Determine the (X, Y) coordinate at the center of the cell enclosing the given text.  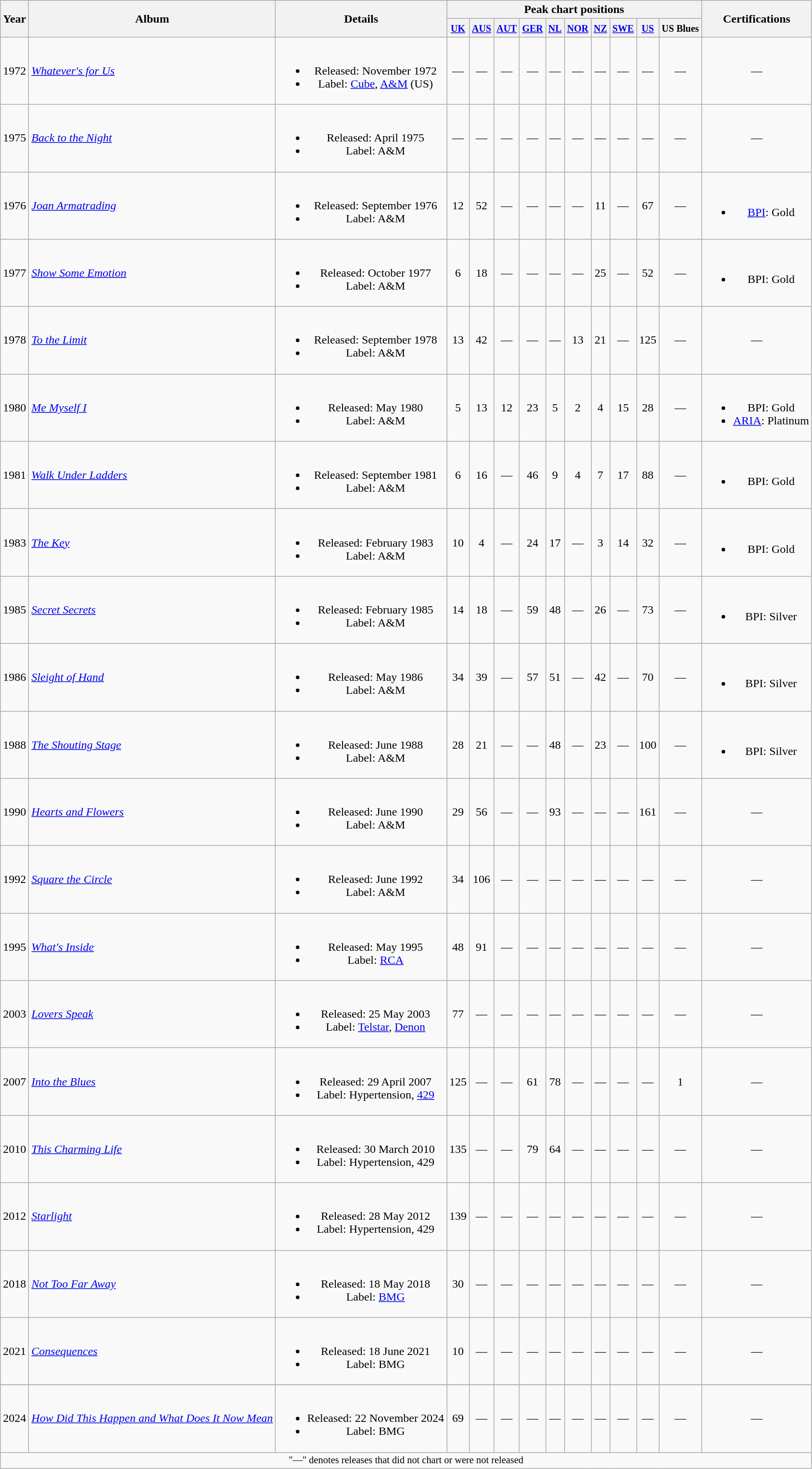
Released: February 1983Label: A&M (361, 542)
1986 (14, 677)
70 (647, 677)
1972 (14, 71)
7 (600, 475)
NOR (578, 28)
"—" denotes releases that did not chart or were not released (406, 1460)
Album (152, 19)
51 (555, 677)
NL (555, 28)
Released: 22 November 2024Label: BMG (361, 1418)
59 (533, 610)
1992 (14, 880)
135 (458, 1149)
Released: September 1978Label: A&M (361, 340)
SWE (623, 28)
1985 (14, 610)
29 (458, 812)
BPI: GoldARIA: Platinum (756, 408)
Peak chart positions (574, 10)
2018 (14, 1284)
Show Some Emotion (152, 273)
Released: June 1992Label: A&M (361, 880)
73 (647, 610)
Released: 18 May 2018Label: BMG (361, 1284)
9 (555, 475)
Released: April 1975Label: A&M (361, 138)
Details (361, 19)
3 (600, 542)
Into the Blues (152, 1082)
NZ (600, 28)
Secret Secrets (152, 610)
46 (533, 475)
78 (555, 1082)
AUS (482, 28)
Released: October 1977Label: A&M (361, 273)
Released: February 1985Label: A&M (361, 610)
Released: September 1981Label: A&M (361, 475)
Released: 25 May 2003Label: Telstar, Denon (361, 1014)
Lovers Speak (152, 1014)
Released: May 1995Label: RCA (361, 947)
25 (600, 273)
1990 (14, 812)
26 (600, 610)
15 (623, 408)
69 (458, 1418)
1981 (14, 475)
Whatever's for Us (152, 71)
Starlight (152, 1216)
The Shouting Stage (152, 745)
106 (482, 880)
1988 (14, 745)
Back to the Night (152, 138)
24 (533, 542)
AUT (507, 28)
1980 (14, 408)
57 (533, 677)
11 (600, 205)
2010 (14, 1149)
1977 (14, 273)
US Blues (680, 28)
91 (482, 947)
2 (578, 408)
1983 (14, 542)
1995 (14, 947)
Sleight of Hand (152, 677)
Joan Armatrading (152, 205)
Released: 18 June 2021Label: BMG (361, 1351)
93 (555, 812)
1978 (14, 340)
32 (647, 542)
Released: 28 May 2012Label: Hypertension, 429 (361, 1216)
Hearts and Flowers (152, 812)
2024 (14, 1418)
Certifications (756, 19)
How Did This Happen and What Does It Now Mean (152, 1418)
This Charming Life (152, 1149)
Walk Under Ladders (152, 475)
Not Too Far Away (152, 1284)
2007 (14, 1082)
30 (458, 1284)
UK (458, 28)
1975 (14, 138)
56 (482, 812)
Released: June 1988Label: A&M (361, 745)
Consequences (152, 1351)
What's Inside (152, 947)
US (647, 28)
Square the Circle (152, 880)
2012 (14, 1216)
Released: September 1976Label: A&M (361, 205)
Released: May 1986Label: A&M (361, 677)
77 (458, 1014)
Year (14, 19)
161 (647, 812)
1976 (14, 205)
To the Limit (152, 340)
Released: November 1972Label: Cube, A&M (US) (361, 71)
39 (482, 677)
The Key (152, 542)
64 (555, 1149)
61 (533, 1082)
1 (680, 1082)
139 (458, 1216)
88 (647, 475)
Released: 29 April 2007Label: Hypertension, 429 (361, 1082)
79 (533, 1149)
Released: May 1980Label: A&M (361, 408)
16 (482, 475)
100 (647, 745)
2003 (14, 1014)
2021 (14, 1351)
Me Myself I (152, 408)
67 (647, 205)
Released: June 1990Label: A&M (361, 812)
Released: 30 March 2010Label: Hypertension, 429 (361, 1149)
GER (533, 28)
